For the text-containing cell, return its midpoint in [X, Y] coordinate format. 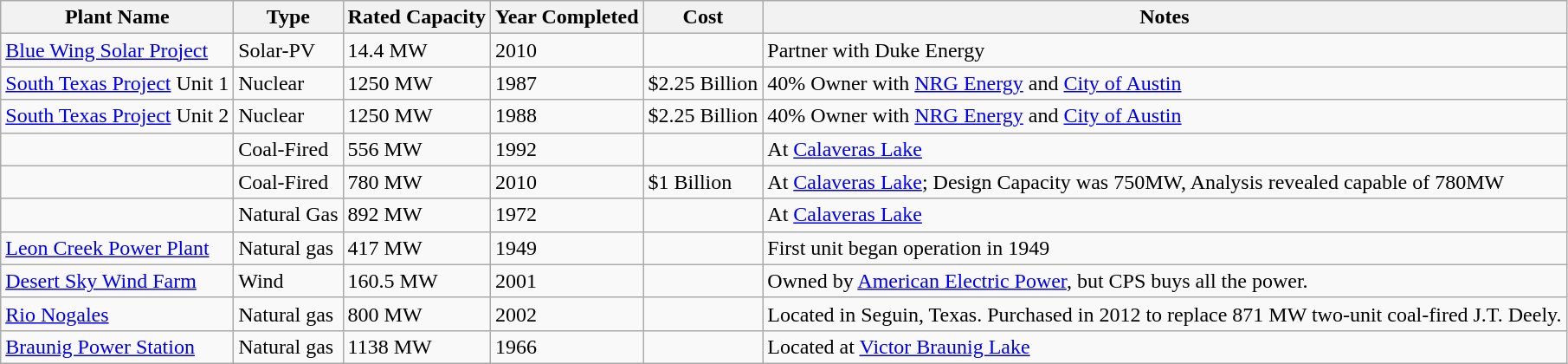
Natural Gas [288, 215]
1987 [566, 83]
Partner with Duke Energy [1165, 50]
Braunig Power Station [118, 347]
Plant Name [118, 17]
Rated Capacity [416, 17]
Cost [703, 17]
Year Completed [566, 17]
556 MW [416, 149]
892 MW [416, 215]
1949 [566, 248]
First unit began operation in 1949 [1165, 248]
$1 Billion [703, 182]
1972 [566, 215]
160.5 MW [416, 281]
At Calaveras Lake; Design Capacity was 750MW, Analysis revealed capable of 780MW [1165, 182]
1138 MW [416, 347]
780 MW [416, 182]
Notes [1165, 17]
Solar-PV [288, 50]
1966 [566, 347]
800 MW [416, 314]
South Texas Project Unit 2 [118, 116]
Blue Wing Solar Project [118, 50]
Located in Seguin, Texas. Purchased in 2012 to replace 871 MW two-unit coal-fired J.T. Deely. [1165, 314]
Leon Creek Power Plant [118, 248]
Rio Nogales [118, 314]
2001 [566, 281]
2002 [566, 314]
Type [288, 17]
417 MW [416, 248]
14.4 MW [416, 50]
Wind [288, 281]
South Texas Project Unit 1 [118, 83]
1992 [566, 149]
Desert Sky Wind Farm [118, 281]
Located at Victor Braunig Lake [1165, 347]
Owned by American Electric Power, but CPS buys all the power. [1165, 281]
1988 [566, 116]
